Pinpoint the cell where the given text exists, returning its (x, y) midpoint coordinate. 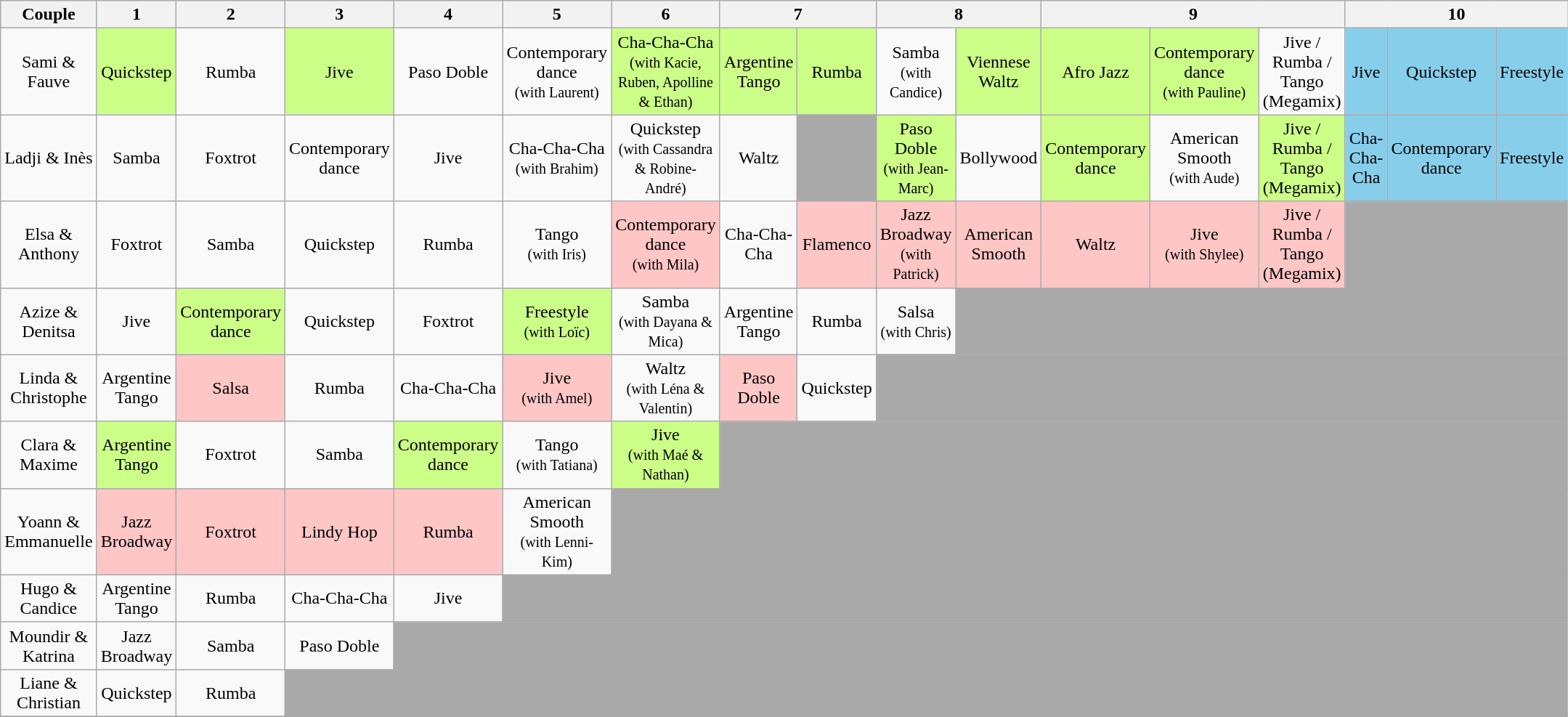
Freestyle(with Loïc) (557, 321)
10 (1456, 15)
1 (137, 15)
Liane & Christian (49, 693)
5 (557, 15)
Azize & Denitsa (49, 321)
Bollywood (999, 158)
Flamenco (837, 244)
Sami & Fauve (49, 71)
Couple (49, 15)
American Smooth(with Aude) (1204, 158)
Jive(with Maé & Nathan) (666, 455)
Paso Doble(with Jean-Marc) (916, 158)
Waltz(with Léna & Valentin) (666, 388)
Contemporary dance(with Mila) (666, 244)
Afro Jazz (1096, 71)
Salsa(with Chris) (916, 321)
Jazz Broadway(with Patrick) (916, 244)
Ladji & Inès (49, 158)
Jive(with Shylee) (1204, 244)
Clara & Maxime (49, 455)
3 (340, 15)
Samba(with Dayana & Mica) (666, 321)
Tango(with Iris) (557, 244)
Cha-Cha-Cha(with Brahim) (557, 158)
9 (1193, 15)
Salsa (231, 388)
Yoann & Emmanuelle (49, 532)
Samba(with Candice) (916, 71)
Viennese Waltz (999, 71)
American Smooth (999, 244)
Tango(with Tatiana) (557, 455)
Quickstep(with Cassandra & Robine-André) (666, 158)
Cha-Cha-Cha(with Kacie, Ruben, Apolline & Ethan) (666, 71)
2 (231, 15)
Elsa & Anthony (49, 244)
8 (959, 15)
Contemporary dance(with Laurent) (557, 71)
Contemporary dance(with Pauline) (1204, 71)
Moundir & Katrina (49, 645)
Lindy Hop (340, 532)
6 (666, 15)
4 (448, 15)
Jive(with Amel) (557, 388)
Linda & Christophe (49, 388)
American Smooth(with Lenni-Kim) (557, 532)
Hugo & Candice (49, 599)
7 (797, 15)
